Detect which cell encompasses the target text, then output its [X, Y] center coordinate. 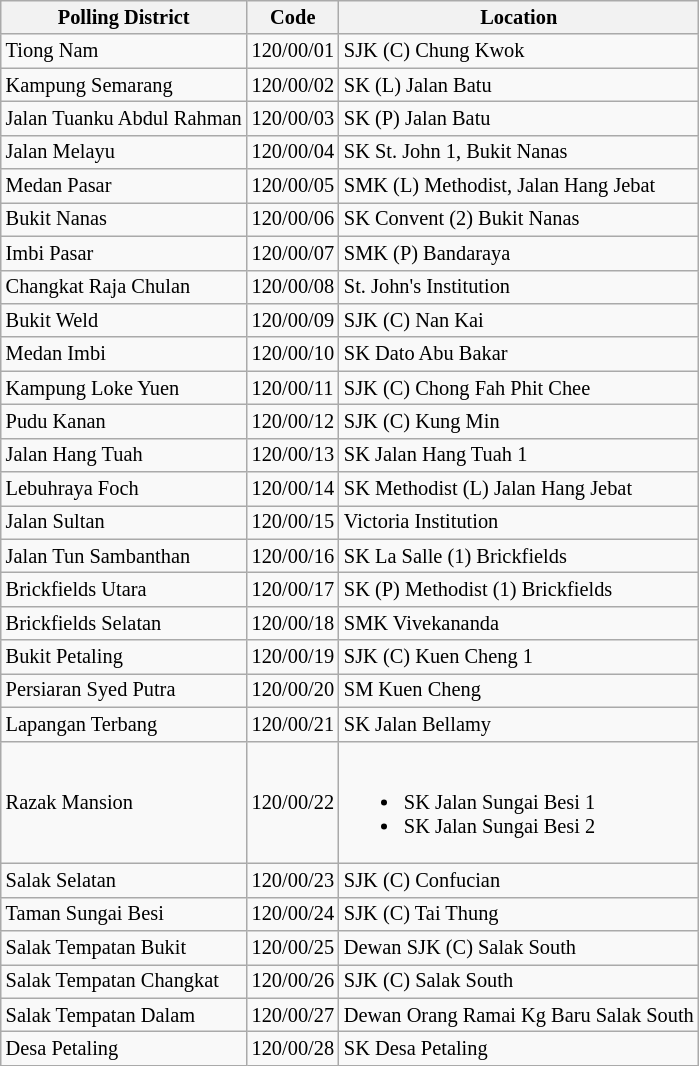
SJK (C) Tai Thung [519, 914]
Changkat Raja Chulan [124, 287]
Jalan Melayu [124, 152]
Lapangan Terbang [124, 724]
SJK (C) Nan Kai [519, 320]
120/00/09 [293, 320]
SK Desa Petaling [519, 1049]
Pudu Kanan [124, 421]
Medan Pasar [124, 186]
120/00/20 [293, 690]
Salak Selatan [124, 880]
SK (P) Jalan Batu [519, 118]
120/00/11 [293, 388]
SK Jalan Hang Tuah 1 [519, 455]
SJK (C) Confucian [519, 880]
Brickfields Utara [124, 589]
120/00/23 [293, 880]
120/00/15 [293, 522]
SK Jalan Bellamy [519, 724]
SJK (C) Kung Min [519, 421]
120/00/26 [293, 981]
SJK (C) Kuen Cheng 1 [519, 657]
120/00/19 [293, 657]
120/00/14 [293, 489]
Salak Tempatan Changkat [124, 981]
Bukit Petaling [124, 657]
120/00/18 [293, 623]
SK Dato Abu Bakar [519, 354]
120/00/10 [293, 354]
Jalan Tuanku Abdul Rahman [124, 118]
SMK (L) Methodist, Jalan Hang Jebat [519, 186]
120/00/27 [293, 1015]
Salak Tempatan Dalam [124, 1015]
120/00/01 [293, 51]
Dewan Orang Ramai Kg Baru Salak South [519, 1015]
Persiaran Syed Putra [124, 690]
SMK Vivekananda [519, 623]
Medan Imbi [124, 354]
SJK (C) Salak South [519, 981]
SK St. John 1, Bukit Nanas [519, 152]
Lebuhraya Foch [124, 489]
120/00/17 [293, 589]
120/00/04 [293, 152]
Kampung Loke Yuen [124, 388]
St. John's Institution [519, 287]
120/00/02 [293, 85]
Jalan Hang Tuah [124, 455]
120/00/24 [293, 914]
Imbi Pasar [124, 253]
SK (L) Jalan Batu [519, 85]
SK Convent (2) Bukit Nanas [519, 219]
Brickfields Selatan [124, 623]
SJK (C) Chung Kwok [519, 51]
120/00/25 [293, 948]
120/00/08 [293, 287]
Victoria Institution [519, 522]
Razak Mansion [124, 802]
Bukit Weld [124, 320]
Location [519, 17]
Desa Petaling [124, 1049]
SK (P) Methodist (1) Brickfields [519, 589]
Tiong Nam [124, 51]
120/00/07 [293, 253]
SK Jalan Sungai Besi 1SK Jalan Sungai Besi 2 [519, 802]
Taman Sungai Besi [124, 914]
120/00/13 [293, 455]
SM Kuen Cheng [519, 690]
Jalan Sultan [124, 522]
Code [293, 17]
120/00/12 [293, 421]
120/00/22 [293, 802]
Salak Tempatan Bukit [124, 948]
SK La Salle (1) Brickfields [519, 556]
120/00/03 [293, 118]
120/00/06 [293, 219]
Dewan SJK (C) Salak South [519, 948]
SJK (C) Chong Fah Phit Chee [519, 388]
Bukit Nanas [124, 219]
120/00/16 [293, 556]
Polling District [124, 17]
Jalan Tun Sambanthan [124, 556]
120/00/21 [293, 724]
120/00/05 [293, 186]
120/00/28 [293, 1049]
SMK (P) Bandaraya [519, 253]
Kampung Semarang [124, 85]
SK Methodist (L) Jalan Hang Jebat [519, 489]
